Output the [x, y] coordinate of the center of the cell containing the given text.  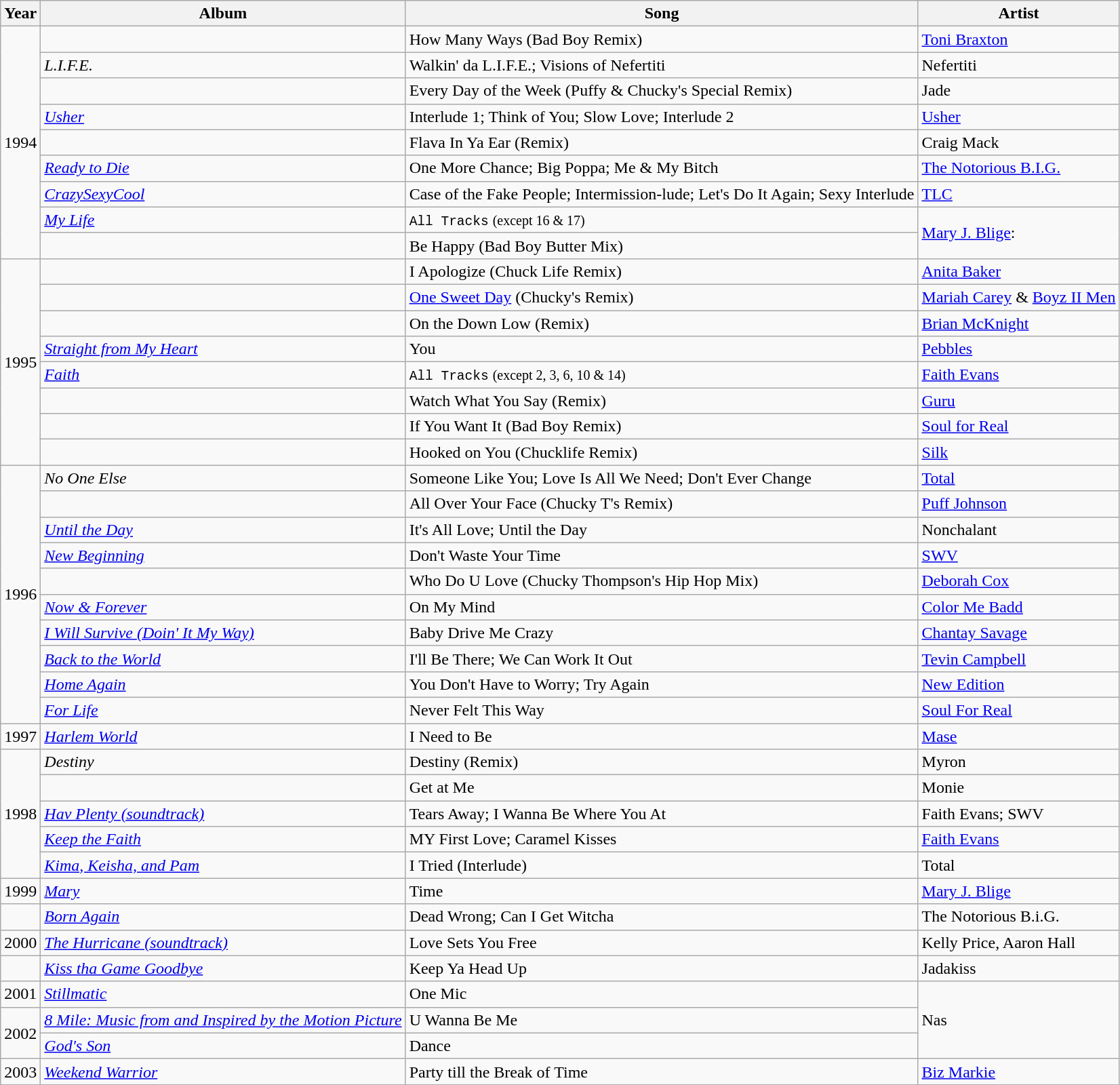
The Hurricane (soundtrack) [223, 943]
Year [20, 14]
Anita Baker [1018, 271]
One Mic [662, 994]
The Notorious B.I.G. [1018, 168]
Chantay Savage [1018, 633]
Dead Wrong; Can I Get Witcha [662, 917]
Deborah Cox [1018, 581]
Destiny [223, 762]
Kima, Keisha, and Pam [223, 865]
MY First Love; Caramel Kisses [662, 840]
1998 [20, 814]
Pebbles [1018, 349]
Keep the Faith [223, 840]
Faith Evans; SWV [1018, 814]
1996 [20, 594]
Tevin Campbell [1018, 658]
Get at Me [662, 788]
It's All Love; Until the Day [662, 530]
Dance [662, 1046]
My Life [223, 220]
Walkin' da L.I.F.E.; Visions of Nefertiti [662, 65]
Interlude 1; Think of You; Slow Love; Interlude 2 [662, 117]
I Apologize (Chuck Life Remix) [662, 271]
I'll Be There; We Can Work It Out [662, 658]
Until the Day [223, 530]
Craig Mack [1018, 142]
TLC [1018, 194]
8 Mile: Music from and Inspired by the Motion Picture [223, 1020]
Who Do U Love (Chucky Thompson's Hip Hop Mix) [662, 581]
Don't Waste Your Time [662, 555]
God's Son [223, 1046]
Stillmatic [223, 994]
Harlem World [223, 736]
1995 [20, 361]
Hav Plenty (soundtrack) [223, 814]
Watch What You Say (Remix) [662, 401]
I Tried (Interlude) [662, 865]
Every Day of the Week (Puffy & Chucky's Special Remix) [662, 91]
Mariah Carey & Boyz II Men [1018, 297]
CrazySexyCool [223, 194]
Keep Ya Head Up [662, 968]
Mary J. Blige: [1018, 233]
L.I.F.E. [223, 65]
You [662, 349]
Never Felt This Way [662, 710]
2001 [20, 994]
Ready to Die [223, 168]
New Edition [1018, 684]
Color Me Badd [1018, 607]
Soul for Real [1018, 427]
2000 [20, 943]
Mase [1018, 736]
If You Want It (Bad Boy Remix) [662, 427]
SWV [1018, 555]
Mary J. Blige [1018, 891]
Biz Markie [1018, 1071]
All Over Your Face (Chucky T's Remix) [662, 504]
Now & Forever [223, 607]
New Beginning [223, 555]
Hooked on You (Chucklife Remix) [662, 452]
Jade [1018, 91]
Born Again [223, 917]
Album [223, 14]
Nefertiti [1018, 65]
Be Happy (Bad Boy Butter Mix) [662, 245]
The Notorious B.i.G. [1018, 917]
Party till the Break of Time [662, 1071]
2002 [20, 1033]
Jadakiss [1018, 968]
1997 [20, 736]
Kiss tha Game Goodbye [223, 968]
All Tracks (except 2, 3, 6, 10 & 14) [662, 375]
On My Mind [662, 607]
I Need to Be [662, 736]
I Will Survive (Doin' It My Way) [223, 633]
Home Again [223, 684]
Nas [1018, 1020]
1994 [20, 142]
Soul For Real [1018, 710]
Myron [1018, 762]
One Sweet Day (Chucky's Remix) [662, 297]
No One Else [223, 478]
1999 [20, 891]
Time [662, 891]
You Don't Have to Worry; Try Again [662, 684]
Kelly Price, Aaron Hall [1018, 943]
Silk [1018, 452]
Flava In Ya Ear (Remix) [662, 142]
Weekend Warrior [223, 1071]
Straight from My Heart [223, 349]
One More Chance; Big Poppa; Me & My Bitch [662, 168]
Back to the World [223, 658]
On the Down Low (Remix) [662, 323]
Toni Braxton [1018, 39]
For Life [223, 710]
Baby Drive Me Crazy [662, 633]
Faith [223, 375]
Guru [1018, 401]
U Wanna Be Me [662, 1020]
Monie [1018, 788]
Tears Away; I Wanna Be Where You At [662, 814]
2003 [20, 1071]
Someone Like You; Love Is All We Need; Don't Ever Change [662, 478]
Love Sets You Free [662, 943]
All Tracks (except 16 & 17) [662, 220]
Nonchalant [1018, 530]
How Many Ways (Bad Boy Remix) [662, 39]
Destiny (Remix) [662, 762]
Case of the Fake People; Intermission-lude; Let's Do It Again; Sexy Interlude [662, 194]
Song [662, 14]
Artist [1018, 14]
Mary [223, 891]
Brian McKnight [1018, 323]
Puff Johnson [1018, 504]
